Pinpoint the cell where the given text exists, returning its [x, y] midpoint coordinate. 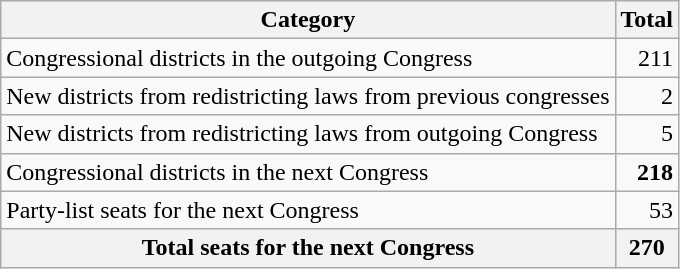
Party-list seats for the next Congress [308, 210]
New districts from redistricting laws from outgoing Congress [308, 134]
Congressional districts in the next Congress [308, 172]
Congressional districts in the outgoing Congress [308, 58]
Total seats for the next Congress [308, 248]
Category [308, 20]
270 [647, 248]
218 [647, 172]
2 [647, 96]
211 [647, 58]
53 [647, 210]
5 [647, 134]
New districts from redistricting laws from previous congresses [308, 96]
Total [647, 20]
